Return the (X, Y) coordinate for the center point of the cell that contains the specified text.  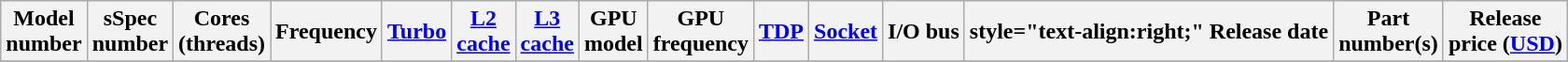
sSpecnumber (130, 32)
Partnumber(s) (1389, 32)
Turbo (416, 32)
Socket (846, 32)
Frequency (327, 32)
style="text-align:right;" Release date (1148, 32)
L3cache (547, 32)
GPUfrequency (700, 32)
TDP (780, 32)
I/O bus (924, 32)
GPUmodel (613, 32)
Cores(threads) (222, 32)
Modelnumber (44, 32)
L2cache (483, 32)
Releaseprice (USD) (1505, 32)
